Return [X, Y] of the center of cell containing provided text 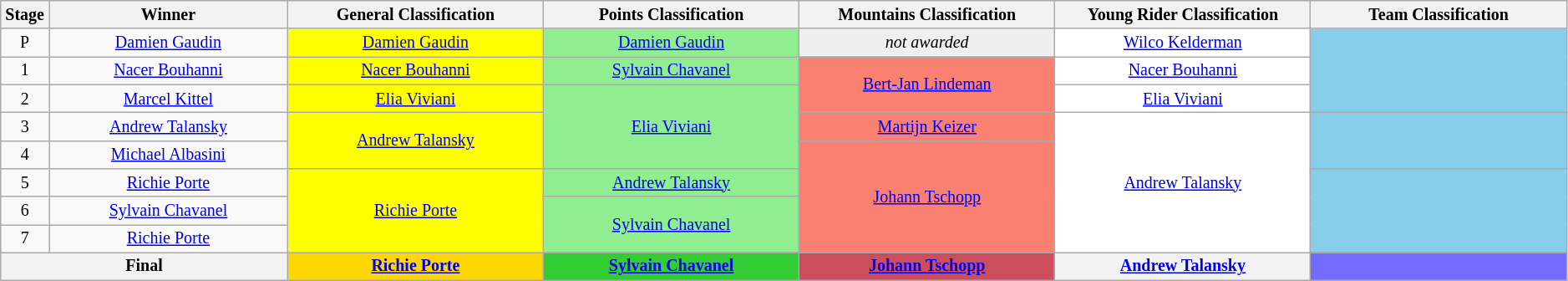
Marcel Kittel [169, 99]
Bert-Jan Lindeman [927, 85]
Mountains Classification [927, 15]
5 [25, 182]
2 [25, 99]
Points Classification [671, 15]
Team Classification [1439, 15]
Final [145, 266]
Wilco Kelderman [1183, 43]
3 [25, 127]
Young Rider Classification [1183, 15]
4 [25, 154]
Martijn Keizer [927, 127]
Stage [25, 15]
1 [25, 70]
General Classification [415, 15]
6 [25, 211]
not awarded [927, 43]
Winner [169, 15]
Michael Albasini [169, 154]
P [25, 43]
7 [25, 239]
